Return [X, Y] of the center of cell containing provided text 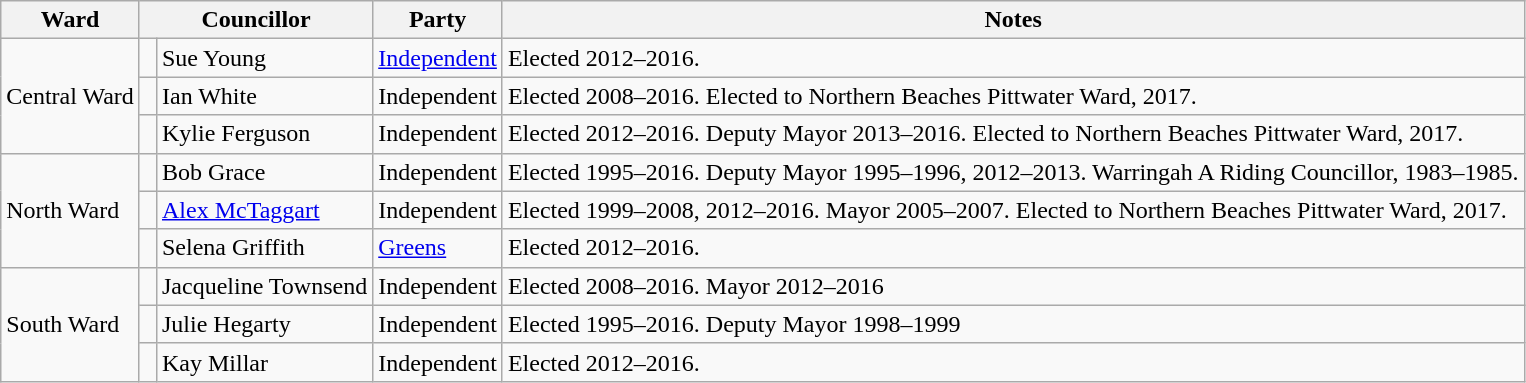
Selena Griffith [264, 248]
Elected 2012–2016. Deputy Mayor 2013–2016. Elected to Northern Beaches Pittwater Ward, 2017. [1013, 134]
Greens [438, 248]
Ward [70, 20]
Alex McTaggart [264, 210]
Bob Grace [264, 172]
Notes [1013, 20]
Elected 1999–2008, 2012–2016. Mayor 2005–2007. Elected to Northern Beaches Pittwater Ward, 2017. [1013, 210]
Party [438, 20]
Elected 1995–2016. Deputy Mayor 1998–1999 [1013, 324]
Central Ward [70, 96]
Elected 2008–2016. Mayor 2012–2016 [1013, 286]
Jacqueline Townsend [264, 286]
Elected 1995–2016. Deputy Mayor 1995–1996, 2012–2013. Warringah A Riding Councillor, 1983–1985. [1013, 172]
Councillor [256, 20]
Ian White [264, 96]
Kylie Ferguson [264, 134]
Elected 2008–2016. Elected to Northern Beaches Pittwater Ward, 2017. [1013, 96]
Sue Young [264, 58]
North Ward [70, 210]
Julie Hegarty [264, 324]
Kay Millar [264, 362]
South Ward [70, 324]
